From the cell containing the given text, extract its center point as [x, y] coordinate. 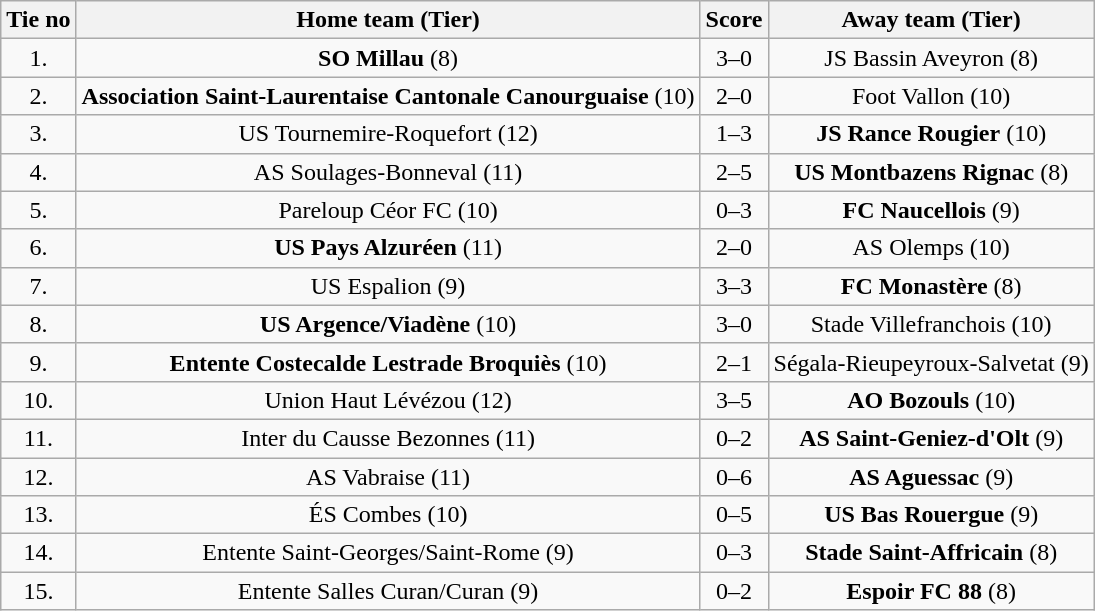
0–6 [734, 477]
US Pays Alzuréen (11) [388, 248]
Stade Saint-Affricain (8) [931, 553]
3. [38, 134]
11. [38, 438]
Home team (Tier) [388, 20]
Ségala-Rieupeyroux-Salvetat (9) [931, 362]
US Espalion (9) [388, 286]
1–3 [734, 134]
2–5 [734, 172]
7. [38, 286]
12. [38, 477]
AS Olemps (10) [931, 248]
2–1 [734, 362]
Foot Vallon (10) [931, 96]
6. [38, 248]
13. [38, 515]
10. [38, 400]
9. [38, 362]
US Tournemire-Roquefort (12) [388, 134]
AS Saint-Geniez-d'Olt (9) [931, 438]
AS Aguessac (9) [931, 477]
JS Bassin Aveyron (8) [931, 58]
AO Bozouls (10) [931, 400]
Union Haut Lévézou (12) [388, 400]
1. [38, 58]
0–5 [734, 515]
8. [38, 324]
Espoir FC 88 (8) [931, 591]
AS Soulages-Bonneval (11) [388, 172]
AS Vabraise (11) [388, 477]
Pareloup Céor FC (10) [388, 210]
FC Naucellois (9) [931, 210]
Tie no [38, 20]
3–3 [734, 286]
3–5 [734, 400]
ÉS Combes (10) [388, 515]
FC Monastère (8) [931, 286]
Entente Saint-Georges/Saint-Rome (9) [388, 553]
Away team (Tier) [931, 20]
Stade Villefranchois (10) [931, 324]
2. [38, 96]
5. [38, 210]
US Bas Rouergue (9) [931, 515]
14. [38, 553]
Entente Salles Curan/Curan (9) [388, 591]
US Argence/Viadène (10) [388, 324]
15. [38, 591]
Association Saint-Laurentaise Cantonale Canourguaise (10) [388, 96]
Score [734, 20]
US Montbazens Rignac (8) [931, 172]
Inter du Causse Bezonnes (11) [388, 438]
4. [38, 172]
Entente Costecalde Lestrade Broquiès (10) [388, 362]
JS Rance Rougier (10) [931, 134]
SO Millau (8) [388, 58]
